Provide the (x, y) coordinate of the cell's center where the given text is located.  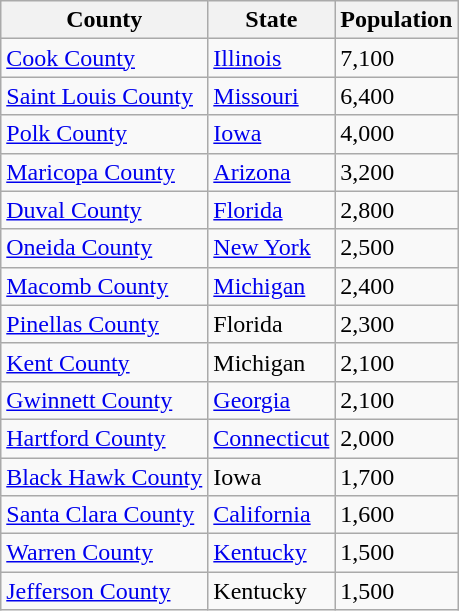
4,000 (396, 134)
2,300 (396, 324)
Black Hawk County (104, 477)
Arizona (272, 172)
Santa Clara County (104, 515)
Warren County (104, 553)
State (272, 20)
Cook County (104, 58)
2,400 (396, 286)
California (272, 515)
County (104, 20)
New York (272, 248)
Kent County (104, 362)
6,400 (396, 96)
Illinois (272, 58)
7,100 (396, 58)
Oneida County (104, 248)
Missouri (272, 96)
2,000 (396, 438)
Pinellas County (104, 324)
Georgia (272, 400)
2,800 (396, 210)
Macomb County (104, 286)
1,700 (396, 477)
Hartford County (104, 438)
1,600 (396, 515)
Gwinnett County (104, 400)
Duval County (104, 210)
Maricopa County (104, 172)
Jefferson County (104, 591)
Saint Louis County (104, 96)
2,500 (396, 248)
3,200 (396, 172)
Polk County (104, 134)
Population (396, 20)
Connecticut (272, 438)
